Find where the given text appears and provide that cell's center as (X, Y) coordinate. 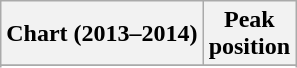
Chart (2013–2014) (102, 34)
Peakposition (249, 34)
